Capture the cell that displays the provided text and extract its [X, Y] central coordinate. 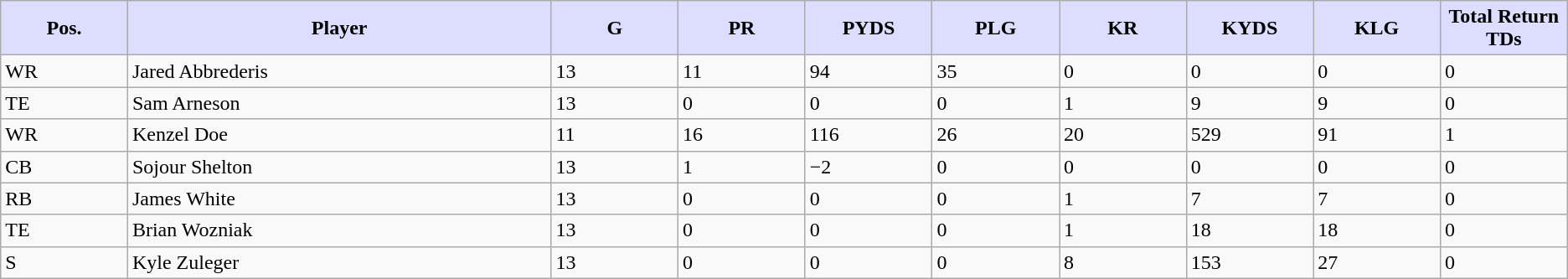
529 [1250, 135]
20 [1122, 135]
S [64, 262]
Kenzel Doe [339, 135]
27 [1377, 262]
James White [339, 199]
Sojour Shelton [339, 167]
16 [742, 135]
Brian Wozniak [339, 230]
8 [1122, 262]
94 [869, 71]
RB [64, 199]
KR [1122, 28]
PR [742, 28]
G [615, 28]
Jared Abbrederis [339, 71]
Total Return TDs [1504, 28]
PYDS [869, 28]
PLG [996, 28]
91 [1377, 135]
−2 [869, 167]
KLG [1377, 28]
Kyle Zuleger [339, 262]
35 [996, 71]
CB [64, 167]
116 [869, 135]
Pos. [64, 28]
153 [1250, 262]
KYDS [1250, 28]
Sam Arneson [339, 103]
Player [339, 28]
26 [996, 135]
